Return (X, Y) of the center of cell containing provided text 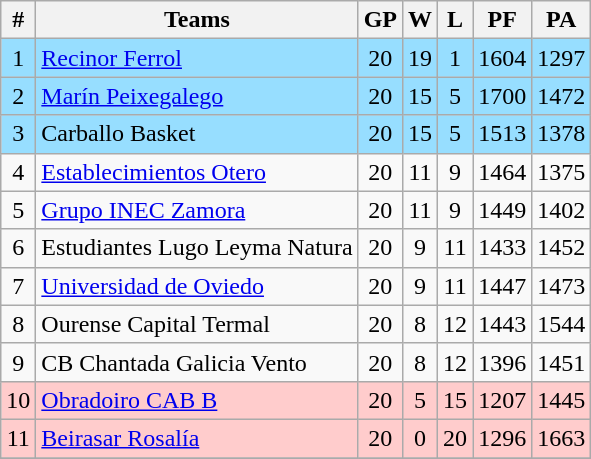
Ourense Capital Termal (197, 324)
1378 (562, 134)
1207 (502, 400)
10 (18, 400)
1451 (562, 362)
Recinor Ferrol (197, 58)
Universidad de Oviedo (197, 286)
Beirasar Rosalía (197, 438)
1472 (562, 96)
19 (420, 58)
PF (502, 20)
Obradoiro CAB B (197, 400)
3 (18, 134)
1445 (562, 400)
Marín Peixegalego (197, 96)
L (456, 20)
GP (380, 20)
PA (562, 20)
1544 (562, 324)
2 (18, 96)
Estudiantes Lugo Leyma Natura (197, 248)
Carballo Basket (197, 134)
1447 (502, 286)
1375 (562, 172)
7 (18, 286)
1433 (502, 248)
6 (18, 248)
# (18, 20)
1402 (562, 210)
1604 (502, 58)
0 (420, 438)
1449 (502, 210)
1296 (502, 438)
W (420, 20)
1663 (562, 438)
1464 (502, 172)
Grupo INEC Zamora (197, 210)
1473 (562, 286)
Teams (197, 20)
1443 (502, 324)
1700 (502, 96)
4 (18, 172)
1452 (562, 248)
Establecimientos Otero (197, 172)
1297 (562, 58)
1513 (502, 134)
CB Chantada Galicia Vento (197, 362)
1396 (502, 362)
